From the cell containing the given text, extract its center point as (x, y) coordinate. 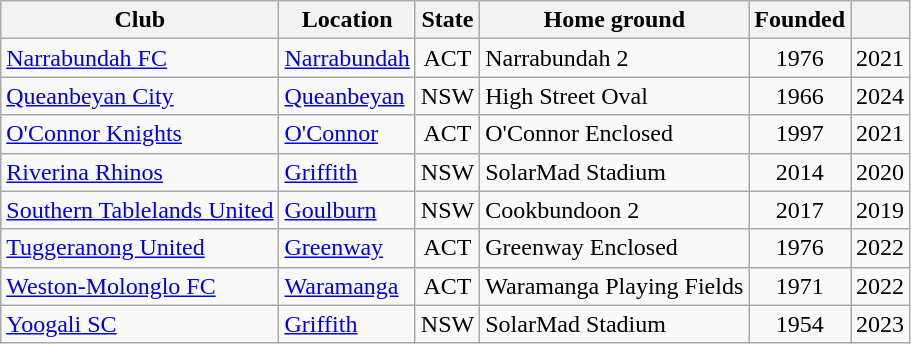
Greenway (347, 248)
O'Connor Knights (140, 134)
Narrabundah (347, 58)
2024 (880, 96)
Queanbeyan City (140, 96)
2023 (880, 324)
High Street Oval (614, 96)
Greenway Enclosed (614, 248)
Riverina Rhinos (140, 172)
Waramanga Playing Fields (614, 286)
1954 (800, 324)
Weston-Molonglo FC (140, 286)
Narrabundah FC (140, 58)
Location (347, 20)
1966 (800, 96)
Yoogali SC (140, 324)
State (447, 20)
Narrabundah 2 (614, 58)
2017 (800, 210)
Tuggeranong United (140, 248)
Waramanga (347, 286)
2020 (880, 172)
O'Connor Enclosed (614, 134)
Queanbeyan (347, 96)
Southern Tablelands United (140, 210)
2019 (880, 210)
1997 (800, 134)
1971 (800, 286)
O'Connor (347, 134)
2014 (800, 172)
Goulburn (347, 210)
Cookbundoon 2 (614, 210)
Club (140, 20)
Home ground (614, 20)
Founded (800, 20)
